Return [x, y] of the center of cell containing provided text 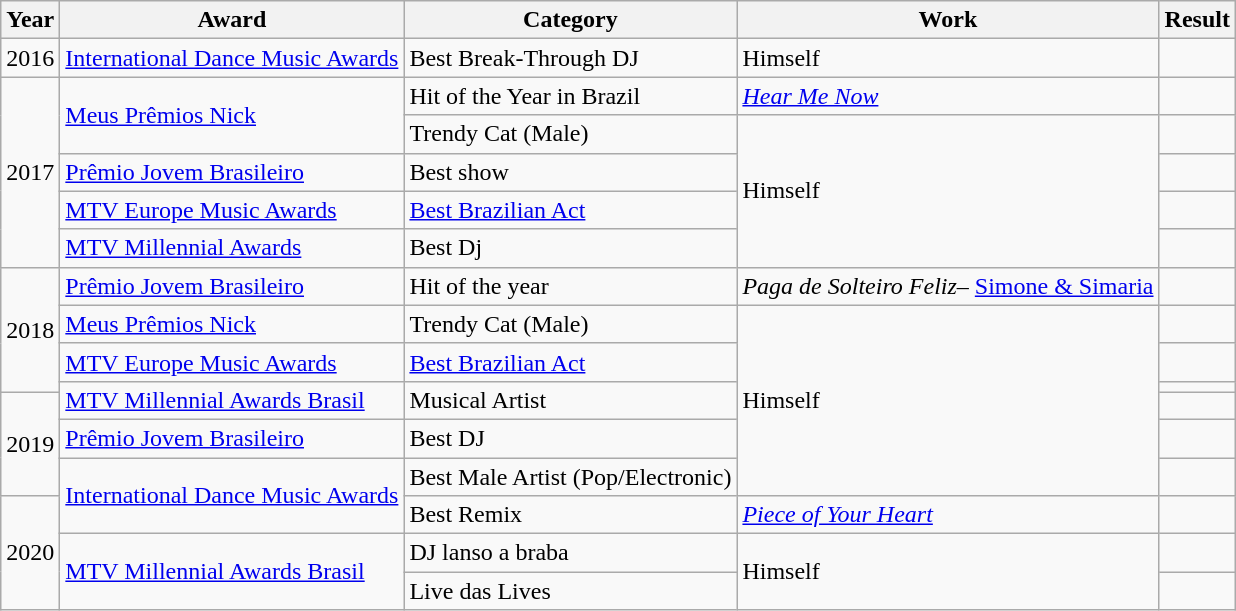
Hit of the Year in Brazil [570, 96]
Best Male Artist (Pop/Electronic) [570, 477]
Result [1197, 20]
2018 [30, 330]
Award [232, 20]
Best Break-Through DJ [570, 58]
Best DJ [570, 438]
2019 [30, 444]
Best Remix [570, 515]
Work [948, 20]
DJ lanso a braba [570, 553]
2017 [30, 172]
2016 [30, 58]
Piece of Your Heart [948, 515]
Musical Artist [570, 400]
Live das Lives [570, 591]
Paga de Solteiro Feliz– Simone & Simaria [948, 286]
Hear Me Now [948, 96]
MTV Millennial Awards [232, 248]
Best Dj [570, 248]
Year [30, 20]
Best show [570, 172]
Category [570, 20]
Hit of the year [570, 286]
2020 [30, 553]
